Capture the cell that displays the provided text and extract its (x, y) central coordinate. 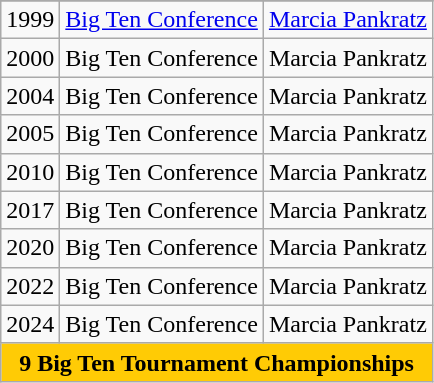
2022 (30, 286)
2024 (30, 324)
2010 (30, 172)
9 Big Ten Tournament Championships (217, 362)
2004 (30, 96)
2017 (30, 210)
2000 (30, 58)
1999 (30, 20)
2020 (30, 248)
2005 (30, 134)
